Return (X, Y) of the center of cell containing provided text 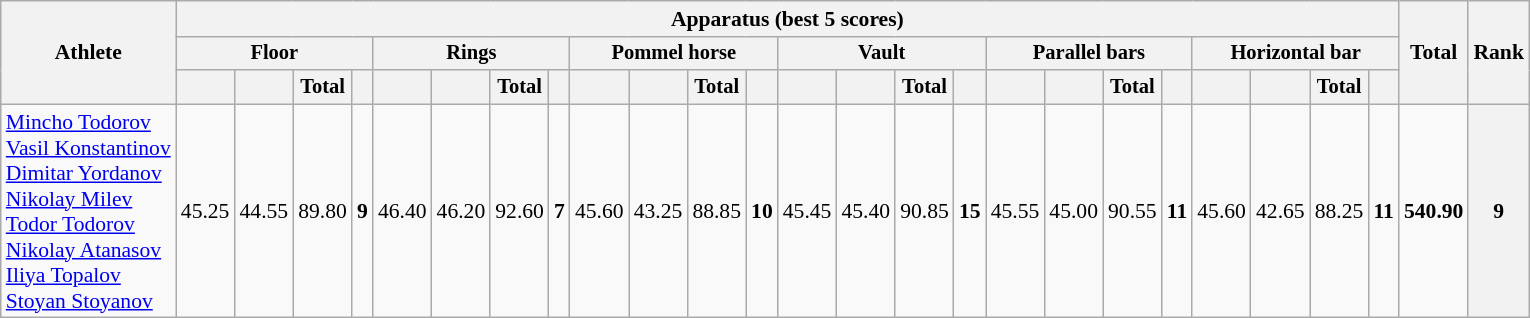
7 (560, 211)
10 (762, 211)
42.65 (1280, 211)
90.55 (1132, 211)
540.90 (1434, 211)
Apparatus (best 5 scores) (788, 19)
46.20 (462, 211)
45.45 (808, 211)
Rank (1498, 52)
Vault (882, 54)
45.55 (1016, 211)
Rings (472, 54)
45.00 (1074, 211)
90.85 (924, 211)
Pommel horse (674, 54)
15 (970, 211)
Mincho TodorovVasil KonstantinovDimitar YordanovNikolay MilevTodor TodorovNikolay AtanasovIliya TopalovStoyan Stoyanov (88, 211)
88.85 (716, 211)
Horizontal bar (1296, 54)
44.55 (264, 211)
43.25 (658, 211)
46.40 (402, 211)
92.60 (520, 211)
88.25 (1340, 211)
Athlete (88, 52)
45.40 (866, 211)
Parallel bars (1090, 54)
Floor (274, 54)
45.25 (206, 211)
89.80 (322, 211)
